Search for the cell housing the specified text and yield its [x, y] center coordinate. 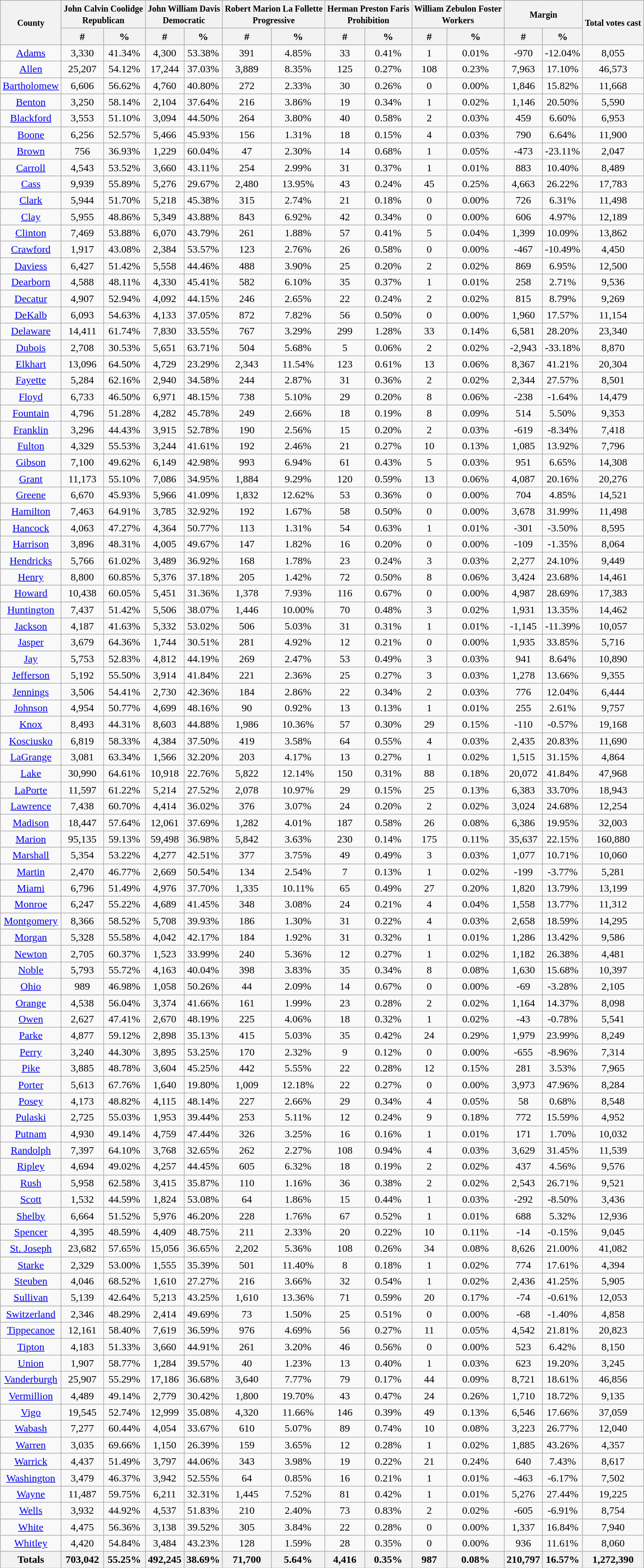
71,700 [247, 1560]
2,779 [165, 1396]
12.62% [298, 495]
47.27% [124, 528]
1.78% [298, 561]
-301 [523, 528]
11.54% [298, 364]
44.19% [203, 659]
42 [345, 216]
5,955 [82, 216]
Randolph [31, 1150]
-109 [523, 544]
19,168 [613, 724]
52.57% [124, 135]
0.51% [388, 1314]
Spencer [31, 1232]
Bartholomew [31, 86]
9,586 [613, 937]
605 [247, 1167]
44.31% [124, 724]
45.38% [203, 200]
57.64% [124, 823]
3,629 [523, 1150]
4,481 [613, 954]
31.15% [563, 757]
2,105 [613, 986]
1,555 [165, 1265]
3,973 [523, 1085]
7,469 [82, 233]
1.88% [298, 233]
44.15% [203, 299]
5,590 [613, 102]
12,161 [82, 1330]
56.36% [124, 1527]
1,532 [82, 1199]
17,244 [165, 69]
4,858 [613, 1314]
23,682 [82, 1248]
8,055 [613, 53]
3.90% [298, 266]
13.77% [563, 904]
7,418 [613, 429]
20,823 [613, 1330]
3.29% [298, 331]
19.70% [298, 1396]
37.03% [203, 69]
772 [523, 1117]
8,548 [613, 1101]
4,689 [165, 904]
10,397 [613, 970]
941 [523, 659]
40.80% [203, 86]
10.00% [298, 610]
4,537 [165, 1510]
Dubois [31, 348]
0.56% [388, 1347]
21.81% [563, 1330]
19,545 [82, 1412]
37.50% [203, 741]
20,072 [523, 774]
41.34% [124, 53]
36.02% [203, 806]
Dearborn [31, 282]
Owen [31, 1019]
2,730 [165, 691]
42.64% [124, 1298]
48.19% [203, 1019]
5,822 [247, 774]
2.65% [298, 299]
Greene [31, 495]
13.42% [563, 937]
61.74% [124, 331]
41,082 [613, 1248]
0.16% [388, 1134]
61.02% [124, 561]
5,558 [165, 266]
23.68% [563, 577]
39.93% [203, 921]
Henry [31, 577]
7,100 [82, 462]
2,344 [523, 380]
13.92% [563, 446]
48.78% [124, 1068]
3,489 [165, 561]
59.75% [124, 1494]
240 [247, 954]
610 [247, 1429]
156 [247, 135]
4,877 [82, 1036]
Parke [31, 1036]
12.18% [298, 1085]
-292 [523, 1199]
43.79% [203, 233]
William Zebulon FosterWorkers [458, 15]
1,009 [247, 1085]
3,244 [165, 446]
5,966 [165, 495]
-8.50% [563, 1199]
43.88% [203, 216]
2,346 [82, 1314]
5,466 [165, 135]
1.28% [388, 331]
6,093 [82, 315]
16.84% [563, 1527]
187 [345, 823]
2,708 [82, 348]
-11.39% [563, 626]
10,438 [82, 593]
Lake [31, 774]
-10.49% [563, 250]
Clay [31, 216]
4,760 [165, 86]
13.36% [298, 1298]
-0.57% [563, 724]
398 [247, 970]
48.59% [124, 1232]
23.99% [563, 1036]
51.33% [124, 1347]
4,133 [165, 315]
1.30% [298, 921]
32.20% [203, 757]
34.58% [203, 380]
55.53% [124, 446]
Vanderburgh [31, 1380]
20.83% [563, 741]
2,898 [165, 1036]
20.50% [563, 102]
883 [523, 167]
6,247 [82, 904]
34 [429, 1248]
3.53% [563, 1068]
249 [247, 413]
43.25% [203, 1298]
4,475 [82, 1527]
18.61% [563, 1380]
10,057 [613, 626]
3.86% [298, 102]
2,277 [523, 561]
-0.15% [563, 1232]
35.39% [203, 1265]
Scott [31, 1199]
Perry [31, 1052]
506 [247, 626]
53.57% [203, 250]
36.65% [203, 1248]
9,045 [613, 1232]
3.20% [298, 1347]
30.51% [203, 642]
951 [523, 462]
23,340 [613, 331]
1.99% [298, 1003]
2.36% [298, 675]
738 [247, 397]
7,619 [165, 1330]
-473 [523, 151]
2.74% [298, 200]
3,895 [165, 1052]
4,538 [82, 1003]
12,189 [613, 216]
15.68% [563, 970]
2.87% [298, 380]
38.07% [203, 610]
60.85% [124, 577]
65 [345, 888]
Howard [31, 593]
0.74% [388, 1429]
264 [247, 118]
-110 [523, 724]
1,917 [82, 250]
Newton [31, 954]
0.25% [476, 184]
-0.78% [563, 1019]
6,444 [613, 691]
4,414 [165, 806]
42.36% [203, 691]
14,479 [613, 397]
1,399 [523, 233]
6.92% [298, 216]
44.46% [203, 266]
2.56% [298, 429]
-69 [523, 986]
230 [345, 839]
38.69% [203, 1560]
221 [247, 675]
5.07% [298, 1429]
20,304 [613, 364]
Huntington [31, 610]
3,094 [165, 118]
48.11% [124, 282]
55.50% [124, 675]
59,498 [165, 839]
3,797 [165, 1461]
26.71% [563, 1183]
9.29% [298, 479]
492,245 [165, 1560]
Allen [31, 69]
3,896 [82, 544]
35.13% [203, 1036]
6,211 [165, 1494]
41.09% [203, 495]
17,783 [613, 184]
11,154 [613, 315]
39.52% [203, 1527]
18,447 [82, 823]
2,078 [247, 790]
27 [429, 888]
41.25% [563, 1281]
688 [523, 1216]
5,139 [82, 1298]
128 [247, 1543]
2.32% [298, 1052]
7.52% [298, 1494]
Fayette [31, 380]
767 [247, 331]
64.50% [124, 364]
54.84% [124, 1543]
0.54% [388, 1281]
71 [345, 1298]
4,952 [613, 1117]
5,976 [165, 1216]
255 [523, 708]
51.10% [124, 118]
4,357 [613, 1445]
88 [429, 774]
5,766 [82, 561]
2.46% [298, 446]
44.43% [124, 429]
49.62% [124, 462]
5.11% [298, 1117]
25,207 [82, 69]
161 [247, 1003]
Franklin [31, 429]
6.60% [563, 118]
27.52% [203, 790]
17,186 [165, 1380]
10,060 [613, 855]
60.04% [203, 151]
58.40% [124, 1330]
6,383 [523, 790]
Washington [31, 1478]
13,096 [82, 364]
2,436 [523, 1281]
1.50% [298, 1314]
-1,145 [523, 626]
Jasper [31, 642]
44.92% [124, 1510]
-8.34% [563, 429]
10.11% [298, 888]
134 [247, 872]
8,595 [613, 528]
4,054 [165, 1429]
936 [523, 1543]
24.10% [563, 561]
Porter [31, 1085]
20,276 [613, 479]
7,502 [613, 1478]
5,793 [82, 970]
44.91% [203, 1347]
Decatur [31, 299]
3,679 [82, 642]
6.64% [563, 135]
7,397 [82, 1150]
51.28% [124, 413]
113 [247, 528]
22.15% [563, 839]
7.93% [298, 593]
39.44% [203, 1117]
774 [523, 1265]
Union [31, 1363]
48.31% [124, 544]
0.47% [388, 1396]
11.66% [298, 1412]
3,932 [82, 1510]
6,606 [82, 86]
299 [345, 331]
37.69% [203, 823]
11.61% [563, 1543]
3,374 [165, 1003]
2,627 [82, 1019]
8.64% [563, 659]
523 [523, 1347]
58.77% [124, 1363]
6.32% [298, 1167]
26.77% [563, 1429]
-74 [523, 1298]
45.78% [203, 413]
Floyd [31, 397]
3.58% [298, 741]
3,885 [82, 1068]
3,436 [613, 1199]
15,056 [165, 1248]
12,999 [165, 1412]
-12.04% [563, 53]
5,376 [165, 577]
2,414 [165, 1314]
2.27% [298, 1150]
28 [345, 1543]
Madison [31, 823]
4,543 [82, 167]
7,437 [82, 610]
14.37% [563, 1003]
623 [523, 1363]
44.06% [203, 1461]
47.44% [203, 1134]
33.85% [563, 642]
29.67% [203, 184]
43.11% [203, 167]
28.69% [563, 593]
2.61% [563, 708]
3,889 [247, 69]
0.39% [388, 1412]
5.64% [298, 1560]
50.26% [203, 986]
3,138 [165, 1527]
1.42% [298, 577]
44.30% [124, 1052]
31.36% [203, 593]
4,416 [345, 1560]
9,576 [613, 1167]
8,367 [523, 364]
11,668 [613, 86]
4,987 [523, 593]
6,070 [165, 233]
504 [247, 348]
35.87% [203, 1183]
10.09% [563, 233]
9,536 [613, 282]
8,870 [613, 348]
0.23% [476, 69]
8,366 [82, 921]
27.44% [563, 1494]
116 [345, 593]
5,332 [165, 626]
4,300 [165, 53]
976 [247, 1330]
Blackford [31, 118]
726 [523, 200]
9,449 [613, 561]
11,539 [613, 1150]
Marion [31, 839]
4,796 [82, 413]
39.57% [203, 1363]
9,521 [613, 1183]
18.72% [563, 1396]
Hancock [31, 528]
-655 [523, 1052]
36.98% [203, 839]
52.83% [124, 659]
4.56% [563, 1167]
Martin [31, 872]
4,063 [82, 528]
1,077 [523, 855]
Morgan [31, 937]
30 [345, 86]
48.29% [124, 1314]
3,296 [82, 429]
-1.35% [563, 544]
43.08% [124, 250]
4.01% [298, 823]
Warren [31, 1445]
6,664 [82, 1216]
3,250 [82, 102]
10,032 [613, 1134]
5,213 [165, 1298]
11,312 [613, 904]
47.41% [124, 1019]
90 [247, 708]
205 [247, 577]
244 [247, 380]
6.94% [298, 462]
4,420 [82, 1543]
Johnson [31, 708]
11,487 [82, 1494]
22.76% [203, 774]
51.52% [124, 1216]
41.66% [203, 1003]
11,690 [613, 741]
Cass [31, 184]
1,907 [82, 1363]
1,058 [165, 986]
2,543 [523, 1183]
56.62% [124, 86]
11,173 [82, 479]
5.68% [298, 348]
11 [429, 1330]
Boone [31, 135]
57.65% [124, 1248]
17.66% [563, 1412]
25,907 [82, 1380]
LaGrange [31, 757]
2.99% [298, 167]
5,451 [165, 593]
146 [345, 1412]
51.70% [124, 200]
8,721 [523, 1380]
2,658 [523, 921]
377 [247, 855]
46,856 [613, 1380]
59.13% [124, 839]
Clark [31, 200]
-1.64% [563, 397]
8,800 [82, 577]
68.52% [124, 1281]
2,104 [165, 102]
Wabash [31, 1429]
Elkhart [31, 364]
14,411 [82, 331]
Steuben [31, 1281]
5,905 [613, 1281]
1,558 [523, 904]
60.70% [124, 806]
6,149 [165, 462]
5,284 [82, 380]
50.54% [203, 872]
10.71% [563, 855]
3,240 [82, 1052]
63.34% [124, 757]
9,757 [613, 708]
437 [523, 1167]
0.85% [298, 1478]
8,098 [613, 1003]
53.08% [203, 1199]
12.04% [563, 691]
53.52% [124, 167]
Warrick [31, 1461]
46.37% [124, 1478]
2.86% [298, 691]
1,150 [165, 1445]
0.63% [388, 528]
58.52% [124, 921]
2,047 [613, 151]
7.77% [298, 1380]
32 [345, 1281]
46.50% [124, 397]
5.55% [298, 1068]
1,446 [247, 610]
640 [523, 1461]
4,320 [247, 1412]
Putnam [31, 1134]
6,386 [523, 823]
Wells [31, 1510]
35.08% [203, 1412]
5,541 [613, 1019]
54.63% [124, 315]
-3.77% [563, 872]
13.66% [563, 675]
6,581 [523, 331]
43.23% [203, 1543]
Grant [31, 479]
Totals [31, 1560]
12,254 [613, 806]
582 [247, 282]
Brown [31, 151]
-43 [523, 1019]
44.88% [203, 724]
-33.18% [563, 348]
3,424 [523, 577]
1,445 [247, 1494]
415 [247, 1036]
19.20% [563, 1363]
5,753 [82, 659]
55.29% [124, 1380]
3,035 [82, 1445]
58.14% [124, 102]
4,330 [165, 282]
-6.91% [563, 1510]
7,940 [613, 1527]
7,438 [82, 806]
51.83% [203, 1510]
Adams [31, 53]
4,005 [165, 544]
13,862 [613, 233]
1,960 [523, 315]
1,286 [523, 937]
2.71% [563, 282]
150 [345, 774]
17.10% [563, 69]
269 [247, 659]
63.71% [203, 348]
36.92% [203, 561]
0.61% [388, 364]
11,900 [613, 135]
4,954 [82, 708]
6.95% [563, 266]
26.22% [563, 184]
10,918 [165, 774]
31.45% [563, 1150]
703,042 [82, 1560]
5,192 [82, 675]
69.66% [124, 1445]
79 [345, 1380]
442 [247, 1068]
Margin [543, 15]
Jefferson [31, 675]
9,269 [613, 299]
4,930 [82, 1134]
Hendricks [31, 561]
Knox [31, 724]
2,480 [247, 184]
4,437 [82, 1461]
7,277 [82, 1429]
37,059 [613, 1412]
0.30% [388, 724]
9,355 [613, 675]
17.61% [563, 1265]
47.96% [563, 1085]
62.16% [124, 380]
2,470 [82, 872]
190 [247, 429]
48.86% [124, 216]
-0.61% [563, 1298]
253 [247, 1117]
40.04% [203, 970]
5,708 [165, 921]
4.69% [298, 1330]
32,003 [613, 823]
Orange [31, 1003]
53.22% [124, 855]
67.76% [124, 1085]
5,944 [82, 200]
2.76% [298, 250]
5,613 [82, 1085]
2,670 [165, 1019]
1,640 [165, 1085]
4,542 [523, 1330]
45 [429, 184]
3,484 [165, 1543]
2,705 [82, 954]
4,087 [523, 479]
5,218 [165, 200]
1,284 [165, 1363]
95,135 [82, 839]
3.66% [298, 1281]
7,086 [165, 479]
1,282 [247, 823]
Whitley [31, 1543]
LaPorte [31, 790]
348 [247, 904]
53.00% [124, 1265]
4,282 [165, 413]
4,699 [165, 708]
41.45% [203, 904]
-68 [523, 1314]
Tipton [31, 1347]
64.91% [124, 512]
3,678 [523, 512]
0.40% [388, 1363]
4,042 [165, 937]
55.10% [124, 479]
5,958 [82, 1183]
1,832 [247, 495]
8,150 [613, 1347]
-467 [523, 250]
3,081 [82, 757]
225 [247, 1019]
24.68% [563, 806]
4,694 [82, 1167]
54 [345, 528]
-14 [523, 1232]
815 [523, 299]
5,349 [165, 216]
3.07% [298, 806]
2.30% [298, 151]
13.79% [563, 888]
37.64% [203, 102]
6,819 [82, 741]
6,953 [613, 118]
3.83% [298, 970]
-970 [523, 53]
61 [345, 462]
19.95% [563, 823]
3,942 [165, 1478]
-8.96% [563, 1052]
54.41% [124, 691]
Hamilton [31, 512]
186 [247, 921]
55.58% [124, 937]
4,450 [613, 250]
Gibson [31, 462]
Vigo [31, 1412]
4,277 [165, 855]
41.21% [563, 364]
45.41% [203, 282]
258 [523, 282]
19.80% [203, 1085]
419 [247, 741]
254 [247, 167]
Tippecanoe [31, 1330]
Monroe [31, 904]
60.05% [124, 593]
14,308 [613, 462]
7,463 [82, 512]
3.08% [298, 904]
3.98% [298, 1461]
869 [523, 266]
110 [247, 1183]
60.37% [124, 954]
Daviess [31, 266]
8,249 [613, 1036]
Total votes cast [613, 22]
26.39% [203, 1445]
Herman Preston FarisProhibition [368, 15]
2,343 [247, 364]
4,663 [523, 184]
3.63% [298, 839]
64.36% [124, 642]
33.99% [203, 954]
203 [247, 757]
33.55% [203, 331]
0.48% [388, 610]
5,281 [613, 872]
37.05% [203, 315]
4,257 [165, 1167]
45.25% [203, 1068]
2,202 [247, 1248]
8.79% [563, 299]
0.43% [388, 462]
Vermillion [31, 1396]
Fountain [31, 413]
27.27% [203, 1281]
Jay [31, 659]
55.25% [124, 1560]
4,812 [165, 659]
1.70% [563, 1134]
2.47% [298, 659]
52.74% [124, 1412]
12,040 [613, 1429]
Benton [31, 102]
5,506 [165, 610]
4,364 [165, 528]
501 [247, 1265]
9,939 [82, 184]
343 [247, 1461]
20.16% [563, 479]
60.44% [124, 1429]
488 [247, 266]
41.63% [124, 626]
52.94% [124, 299]
159 [247, 1445]
3,245 [613, 1363]
Marshall [31, 855]
160,880 [613, 839]
7.82% [298, 315]
-605 [523, 1510]
3,415 [165, 1183]
4,163 [165, 970]
Noble [31, 970]
8.35% [298, 69]
-199 [523, 872]
6,427 [82, 266]
6.10% [298, 282]
41.61% [203, 446]
1,630 [523, 970]
30,990 [82, 774]
10.36% [298, 724]
6.42% [563, 1347]
14,521 [613, 495]
Sullivan [31, 1298]
61.22% [124, 790]
55.89% [124, 184]
County [31, 22]
1,744 [165, 642]
8,489 [613, 167]
4,976 [165, 888]
1,824 [165, 1199]
0.83% [388, 1510]
8,284 [613, 1085]
0.92% [298, 708]
43.26% [563, 1445]
4.17% [298, 757]
4,329 [82, 446]
3.84% [298, 1527]
3,785 [165, 512]
1,182 [523, 954]
272 [247, 86]
36.93% [124, 151]
3,330 [82, 53]
5,651 [165, 348]
171 [523, 1134]
6,733 [82, 397]
15.59% [563, 1117]
1,229 [165, 151]
64.10% [124, 1150]
23.29% [203, 364]
5,328 [82, 937]
2,725 [82, 1117]
872 [247, 315]
13,199 [613, 888]
4,115 [165, 1101]
3,553 [82, 118]
DeKalb [31, 315]
6,256 [82, 135]
3,506 [82, 691]
52.55% [203, 1478]
-3.50% [563, 528]
Kosciusko [31, 741]
30.42% [203, 1396]
12,053 [613, 1298]
John William DavisDemocratic [184, 15]
8,617 [613, 1461]
14,295 [613, 921]
1,085 [523, 446]
8,493 [82, 724]
8,754 [613, 1510]
28.20% [563, 331]
17,383 [613, 593]
1.86% [298, 1199]
2,669 [165, 872]
227 [247, 1101]
0.52% [388, 1216]
32.65% [203, 1150]
1,846 [523, 86]
55.22% [124, 904]
44.50% [203, 118]
-619 [523, 429]
1,164 [523, 1003]
Ripley [31, 1167]
21.00% [563, 1248]
989 [82, 986]
Switzerland [31, 1314]
33.67% [203, 1429]
790 [523, 135]
756 [82, 151]
Carroll [31, 167]
26.38% [563, 954]
Crawford [31, 250]
4.97% [563, 216]
Montgomery [31, 921]
1.76% [298, 1216]
81 [345, 1494]
5.50% [563, 413]
46.20% [203, 1216]
17.57% [563, 315]
6,796 [82, 888]
56.04% [124, 1003]
4.06% [298, 1019]
32.31% [203, 1494]
5,716 [613, 642]
2,940 [165, 380]
9,353 [613, 413]
42.17% [203, 937]
31.99% [563, 512]
59.12% [124, 1036]
391 [247, 53]
12.14% [298, 774]
67 [345, 1216]
John Calvin CoolidgeRepublican [103, 15]
6,670 [82, 495]
376 [247, 806]
-463 [523, 1478]
Wayne [31, 1494]
4,046 [82, 1281]
14,461 [613, 577]
14,462 [613, 610]
1,986 [247, 724]
6,546 [523, 1412]
37.70% [203, 888]
Starke [31, 1265]
147 [247, 544]
5,354 [82, 855]
8,626 [523, 1248]
7 [345, 872]
-6.17% [563, 1478]
-2,943 [523, 348]
46,573 [613, 69]
13.35% [563, 610]
843 [247, 216]
44.45% [203, 1167]
1,979 [523, 1036]
58.33% [124, 741]
3,223 [523, 1429]
7,963 [523, 69]
3,915 [165, 429]
1,953 [165, 1117]
2.09% [298, 986]
1,935 [523, 642]
776 [523, 691]
89 [345, 1429]
4,187 [82, 626]
120 [345, 479]
1,337 [523, 1527]
1.16% [298, 1183]
4,864 [613, 757]
46.77% [124, 872]
1,272,390 [613, 1560]
46 [345, 1347]
4,394 [613, 1265]
246 [247, 299]
5.10% [298, 397]
262 [247, 1150]
55.03% [124, 1117]
36.59% [203, 1330]
2,435 [523, 741]
44.59% [124, 1199]
1,931 [523, 610]
459 [523, 118]
Lawrence [31, 806]
White [31, 1527]
210,797 [523, 1560]
10.40% [563, 167]
35,637 [523, 839]
-238 [523, 397]
5.32% [563, 1216]
48.14% [203, 1101]
704 [523, 495]
3,914 [165, 675]
55.72% [124, 970]
Jackson [31, 626]
4,759 [165, 1134]
8,064 [613, 544]
42.51% [203, 855]
Clinton [31, 233]
36 [345, 1183]
1.23% [298, 1363]
Posey [31, 1101]
48.82% [124, 1101]
Pulaski [31, 1117]
53.02% [203, 626]
125 [345, 69]
7,796 [613, 446]
4.92% [298, 642]
16.57% [563, 1560]
Ohio [31, 986]
8,060 [613, 1543]
27.57% [563, 380]
0.38% [388, 1183]
987 [429, 1560]
11.40% [298, 1265]
3.80% [298, 118]
1,884 [247, 479]
64.61% [124, 774]
St. Joseph [31, 1248]
2,329 [82, 1265]
3,479 [82, 1478]
47 [247, 151]
1,885 [523, 1445]
Robert Marion La FolletteProgressive [274, 15]
0.55% [388, 741]
4,183 [82, 1347]
3,604 [165, 1068]
2,384 [165, 250]
4,384 [165, 741]
4,729 [165, 364]
Pike [31, 1068]
7,965 [613, 1068]
6.31% [563, 200]
8,501 [613, 380]
3.75% [298, 855]
315 [247, 200]
11,597 [82, 790]
32.92% [203, 512]
34.95% [203, 479]
1.59% [298, 1543]
1,278 [523, 675]
7,830 [165, 331]
18,943 [613, 790]
4,489 [82, 1396]
0.44% [388, 1199]
19,225 [613, 1494]
326 [247, 1134]
175 [429, 839]
0.94% [388, 1150]
0.29% [476, 1036]
1,378 [247, 593]
7,314 [613, 1052]
Shelby [31, 1216]
48.75% [203, 1232]
Harrison [31, 544]
1.67% [298, 512]
1,523 [165, 954]
7.43% [563, 1461]
47,968 [613, 774]
-3.28% [563, 986]
49.02% [124, 1167]
1,146 [523, 102]
3.25% [298, 1134]
18.59% [563, 921]
46.98% [124, 986]
49.67% [203, 544]
8,603 [165, 724]
53.38% [203, 53]
6.65% [563, 462]
3,640 [247, 1380]
13.95% [298, 184]
1,820 [523, 888]
1,566 [165, 757]
606 [523, 216]
170 [247, 1052]
-23.11% [563, 151]
37.18% [203, 577]
Miami [31, 888]
49.69% [203, 1314]
1,335 [247, 888]
10.97% [298, 790]
4,092 [165, 299]
4,173 [82, 1101]
48.15% [203, 397]
3,024 [523, 806]
993 [247, 462]
228 [247, 1216]
72 [345, 577]
305 [247, 1527]
53.88% [124, 233]
53.25% [203, 1052]
4,395 [82, 1232]
3.65% [298, 1445]
210 [247, 1510]
-1.40% [563, 1314]
2.40% [298, 1510]
4,588 [82, 282]
12,061 [165, 823]
1,800 [247, 1396]
42.98% [203, 462]
Fulton [31, 446]
33.70% [563, 790]
168 [247, 561]
5,842 [247, 839]
12,500 [613, 266]
2.54% [298, 872]
10,890 [613, 659]
52.78% [203, 429]
211 [247, 1232]
0.12% [388, 1052]
Rush [31, 1183]
9,135 [613, 1396]
54.12% [124, 69]
514 [523, 413]
70 [345, 610]
4,409 [165, 1232]
3,768 [165, 1150]
1,710 [523, 1396]
48.16% [203, 708]
36.68% [203, 1380]
30.53% [124, 348]
Jennings [31, 691]
1,515 [523, 757]
1.92% [298, 937]
15.82% [563, 86]
12,936 [613, 1216]
6,971 [165, 397]
62.58% [124, 1183]
4,907 [82, 299]
1.82% [298, 544]
Delaware [31, 331]
5,214 [165, 790]
